Pinpoint the cell where the given text exists, returning its (X, Y) midpoint coordinate. 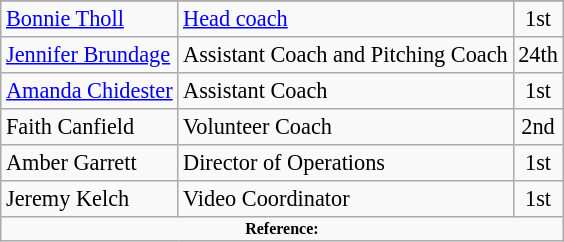
Faith Canfield (90, 126)
Assistant Coach and Pitching Coach (346, 55)
Amber Garrett (90, 162)
Jeremy Kelch (90, 198)
Video Coordinator (346, 198)
2nd (538, 126)
Amanda Chidester (90, 90)
24th (538, 55)
Bonnie Tholl (90, 19)
Jennifer Brundage (90, 55)
Volunteer Coach (346, 126)
Reference: (282, 228)
Director of Operations (346, 162)
Head coach (346, 19)
Assistant Coach (346, 90)
